Find where the given text appears and provide that cell's center as [x, y] coordinate. 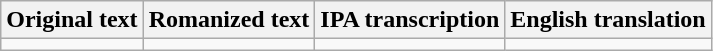
Original text [72, 20]
IPA transcription [410, 20]
Romanized text [229, 20]
English translation [608, 20]
